Determine the [X, Y] coordinate at the center of the cell enclosing the given text.  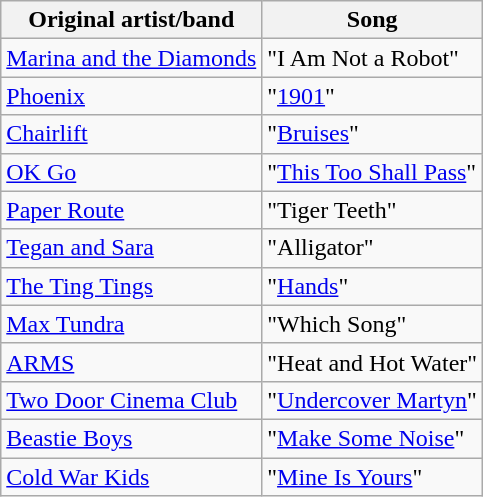
"Bruises" [372, 134]
"I Am Not a Robot" [372, 58]
"Alligator" [372, 248]
"Undercover Martyn" [372, 400]
Two Door Cinema Club [132, 400]
Paper Route [132, 210]
ARMS [132, 362]
Max Tundra [132, 324]
Original artist/band [132, 20]
Beastie Boys [132, 438]
"Tiger Teeth" [372, 210]
Cold War Kids [132, 477]
Marina and the Diamonds [132, 58]
"Heat and Hot Water" [372, 362]
"Make Some Noise" [372, 438]
OK Go [132, 172]
Phoenix [132, 96]
"Mine Is Yours" [372, 477]
Tegan and Sara [132, 248]
"1901" [372, 96]
The Ting Tings [132, 286]
Song [372, 20]
"Which Song" [372, 324]
Chairlift [132, 134]
"This Too Shall Pass" [372, 172]
"Hands" [372, 286]
